Output the (x, y) coordinate of the center of the cell containing the given text.  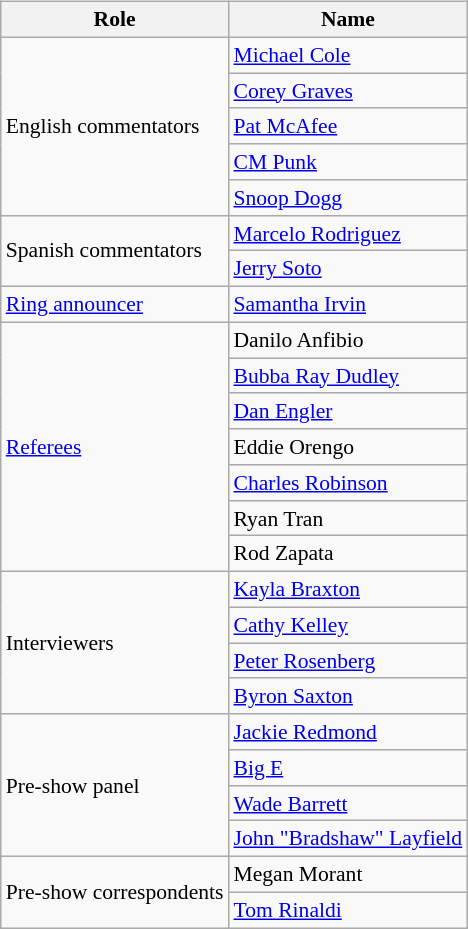
Spanish commentators (115, 250)
Role (115, 20)
Referees (115, 446)
CM Punk (348, 162)
John "Bradshaw" Layfield (348, 839)
Interviewers (115, 643)
Pre-show panel (115, 785)
Danilo Anfibio (348, 340)
Tom Rinaldi (348, 910)
Eddie Orengo (348, 447)
Charles Robinson (348, 483)
Ryan Tran (348, 518)
Corey Graves (348, 91)
Rod Zapata (348, 554)
Michael Cole (348, 55)
Jerry Soto (348, 269)
Cathy Kelley (348, 625)
Pat McAfee (348, 126)
Peter Rosenberg (348, 661)
Kayla Braxton (348, 590)
Samantha Irvin (348, 305)
Ring announcer (115, 305)
Big E (348, 768)
Bubba Ray Dudley (348, 376)
Dan Engler (348, 411)
Wade Barrett (348, 803)
Jackie Redmond (348, 732)
Snoop Dogg (348, 198)
Megan Morant (348, 875)
Byron Saxton (348, 696)
English commentators (115, 126)
Marcelo Rodriguez (348, 233)
Pre-show correspondents (115, 892)
Name (348, 20)
